Detect which cell encompasses the target text, then output its (x, y) center coordinate. 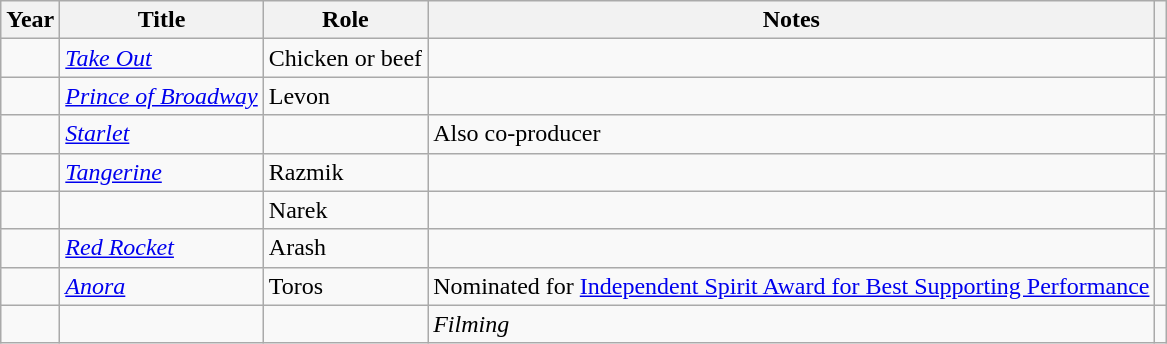
Levon (345, 96)
Toros (345, 286)
Arash (345, 248)
Narek (345, 210)
Red Rocket (162, 248)
Title (162, 20)
Nominated for Independent Spirit Award for Best Supporting Performance (792, 286)
Year (30, 20)
Tangerine (162, 172)
Anora (162, 286)
Also co-producer (792, 134)
Take Out (162, 58)
Starlet (162, 134)
Chicken or beef (345, 58)
Prince of Broadway (162, 96)
Role (345, 20)
Notes (792, 20)
Filming (792, 324)
Razmik (345, 172)
